Output the [x, y] coordinate of the center of the cell containing the given text.  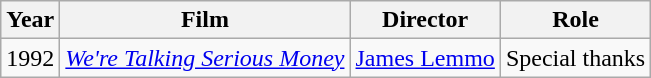
Film [205, 20]
Year [30, 20]
1992 [30, 58]
Special thanks [575, 58]
Role [575, 20]
We're Talking Serious Money [205, 58]
James Lemmo [425, 58]
Director [425, 20]
